Output the [X, Y] coordinate of the center of the cell containing the given text.  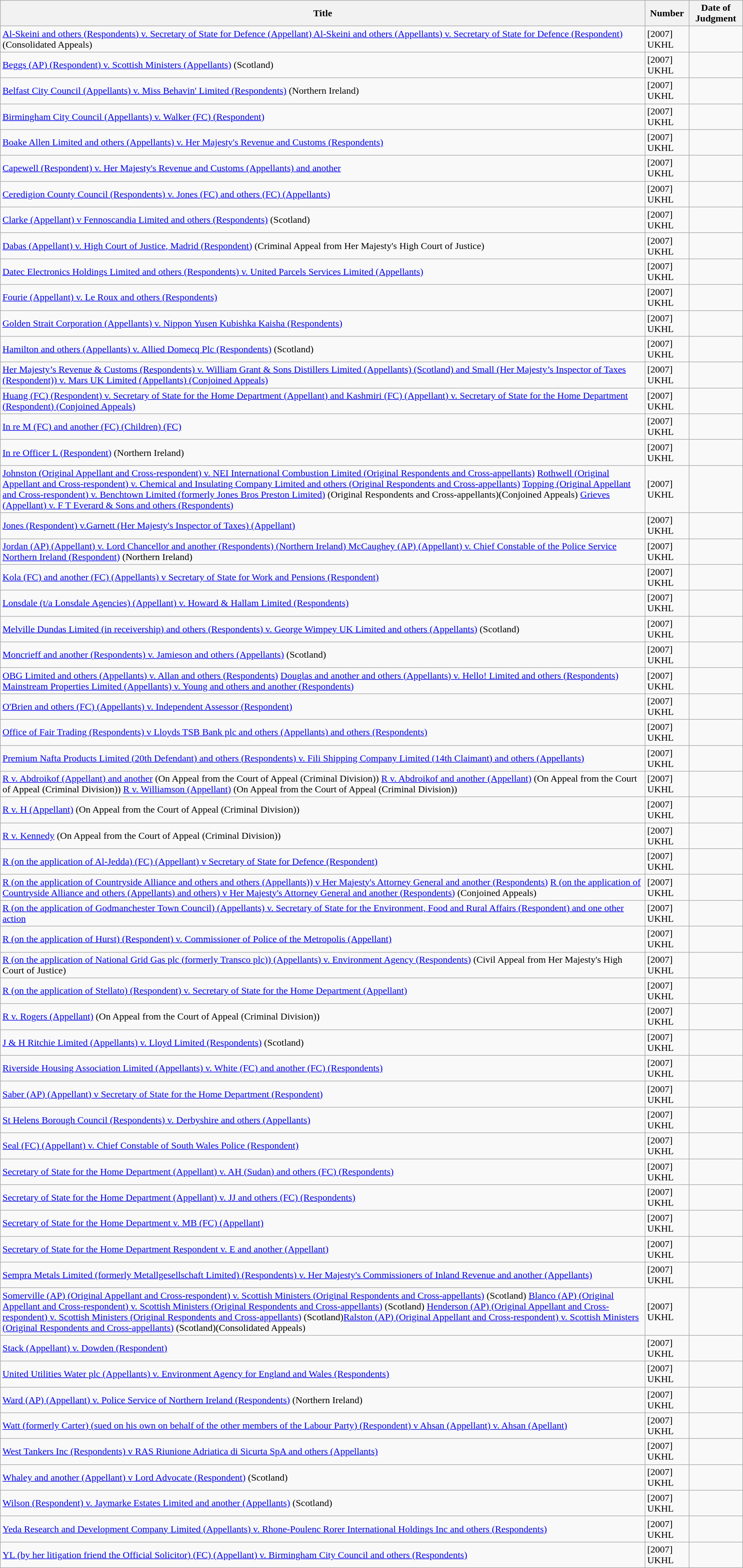
Dabas (Appellant) v. High Court of Justice, Madrid (Respondent) (Criminal Appeal from Her Majesty's High Court of Justice) [323, 245]
Seal (FC) (Appellant) v. Chief Constable of South Wales Police (Respondent) [323, 1145]
R v. Rogers (Appellant) (On Appeal from the Court of Appeal (Criminal Division)) [323, 1017]
Moncrieff and another (Respondents) v. Jamieson and others (Appellants) (Scotland) [323, 655]
Golden Strait Corporation (Appellants) v. Nippon Yusen Kubishka Kaisha (Respondents) [323, 323]
Riverside Housing Association Limited (Appellants) v. White (FC) and another (FC) (Respondents) [323, 1068]
St Helens Borough Council (Respondents) v. Derbyshire and others (Appellants) [323, 1120]
In re M (FC) and another (FC) (Children) (FC) [323, 427]
Number [667, 14]
Beggs (AP) (Respondent) v. Scottish Ministers (Appellants) (Scotland) [323, 65]
Boake Allen Limited and others (Appellants) v. Her Majesty's Revenue and Customs (Respondents) [323, 142]
Secretary of State for the Home Department (Appellant) v. JJ and others (FC) (Respondents) [323, 1198]
Sempra Metals Limited (formerly Metallgesellschaft Limited) (Respondents) v. Her Majesty's Commissioners of Inland Revenue and another (Appellants) [323, 1275]
Wilson (Respondent) v. Jaymarke Estates Limited and another (Appellants) (Scotland) [323, 1503]
Datec Electronics Holdings Limited and others (Respondents) v. United Parcels Services Limited (Appellants) [323, 272]
Lonsdale (t/a Lonsdale Agencies) (Appellant) v. Howard & Hallam Limited (Respondents) [323, 603]
J & H Ritchie Limited (Appellants) v. Lloyd Limited (Respondents) (Scotland) [323, 1042]
Office of Fair Trading (Respondents) v Lloyds TSB Bank plc and others (Appellants) and others (Respondents) [323, 732]
Clarke (Appellant) v Fennoscandia Limited and others (Respondents) (Scotland) [323, 220]
Watt (formerly Carter) (sued on his own on behalf of the other members of the Labour Party) (Respondent) v Ahsan (Appellant) v. Ahsan (Apellant) [323, 1426]
Stack (Appellant) v. Dowden (Respondent) [323, 1348]
Secretary of State for the Home Department Respondent v. E and another (Appellant) [323, 1249]
Saber (AP) (Appellant) v Secretary of State for the Home Department (Respondent) [323, 1094]
Secretary of State for the Home Department (Appellant) v. AH (Sudan) and others (FC) (Respondents) [323, 1172]
R v. Kennedy (On Appeal from the Court of Appeal (Criminal Division)) [323, 836]
Secretary of State for the Home Department v. MB (FC) (Appellant) [323, 1223]
Date of Judgment [716, 14]
Jones (Respondent) v.Garnett (Her Majesty's Inspector of Taxes) (Appellant) [323, 526]
R v. H (Appellant) (On Appeal from the Court of Appeal (Criminal Division)) [323, 810]
Capewell (Respondent) v. Her Majesty's Revenue and Customs (Appellants) and another [323, 168]
Hamilton and others (Appellants) v. Allied Domecq Plc (Respondents) (Scotland) [323, 350]
Kola (FC) and another (FC) (Appellants) v Secretary of State for Work and Pensions (Respondent) [323, 577]
R (on the application of Al-Jedda) (FC) (Appellant) v Secretary of State for Defence (Respondent) [323, 862]
Title [323, 14]
O'Brien and others (FC) (Appellants) v. Independent Assessor (Respondent) [323, 706]
Fourie (Appellant) v. Le Roux and others (Respondents) [323, 297]
Birmingham City Council (Appellants) v. Walker (FC) (Respondent) [323, 117]
In re Officer L (Respondent) (Northern Ireland) [323, 453]
Melville Dundas Limited (in receivership) and others (Respondents) v. George Wimpey UK Limited and others (Appellants) (Scotland) [323, 629]
R (on the application of Hurst) (Respondent) v. Commissioner of Police of the Metropolis (Appellant) [323, 939]
Belfast City Council (Appellants) v. Miss Behavin' Limited (Respondents) (Northern Ireland) [323, 91]
YL (by her litigation friend the Official Solicitor) (FC) (Appellant) v. Birmingham City Council and others (Respondents) [323, 1554]
West Tankers Inc (Respondents) v RAS Riunione Adriatica di Sicurta SpA and others (Appellants) [323, 1451]
Yeda Research and Development Company Limited (Appellants) v. Rhone-Poulenc Rorer International Holdings Inc and others (Respondents) [323, 1529]
Ceredigion County Council (Respondents) v. Jones (FC) and others (FC) (Appellants) [323, 194]
Ward (AP) (Appellant) v. Police Service of Northern Ireland (Respondents) (Northern Ireland) [323, 1400]
Premium Nafta Products Limited (20th Defendant) and others (Respondents) v. Fili Shipping Company Limited (14th Claimant) and others (Appellants) [323, 758]
R (on the application of Stellato) (Respondent) v. Secretary of State for the Home Department (Appellant) [323, 991]
United Utilities Water plc (Appellants) v. Environment Agency for England and Wales (Respondents) [323, 1374]
Whaley and another (Appellant) v Lord Advocate (Respondent) (Scotland) [323, 1477]
